Return the (x, y) coordinate for the center point of the cell that contains the specified text.  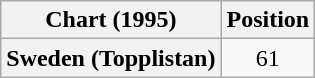
Position (268, 20)
Sweden (Topplistan) (111, 58)
61 (268, 58)
Chart (1995) (111, 20)
